Detect which cell encompasses the target text, then output its (X, Y) center coordinate. 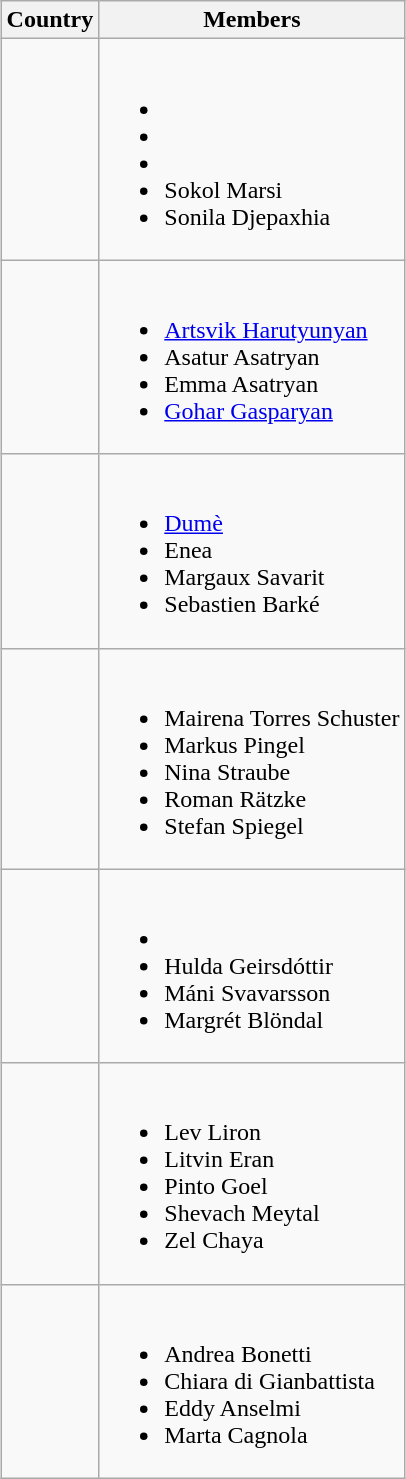
DumèEneaMargaux SavaritSebastien Barké (252, 551)
Artsvik HarutyunyanAsatur AsatryanEmma AsatryanGohar Gasparyan (252, 357)
Country (50, 20)
Sokol MarsiSonila Djepaxhia (252, 150)
Andrea BonettiChiara di GianbattistaEddy AnselmiMarta Cagnola (252, 1381)
Lev LironLitvin EranPinto GoelShevach MeytalZel Chaya (252, 1174)
Members (252, 20)
Mairena Torres SchusterMarkus PingelNina StraubeRoman RätzkeStefan Spiegel (252, 758)
Hulda GeirsdóttirMáni SvavarssonMargrét Blöndal (252, 966)
